Provide the [x, y] coordinate of the cell's center where the given text is located.  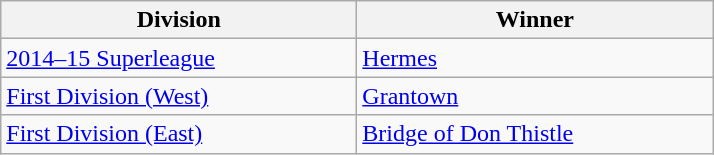
Hermes [535, 58]
Grantown [535, 96]
2014–15 Superleague [179, 58]
Division [179, 20]
Winner [535, 20]
Bridge of Don Thistle [535, 134]
First Division (East) [179, 134]
First Division (West) [179, 96]
